Capture the cell that displays the provided text and extract its (x, y) central coordinate. 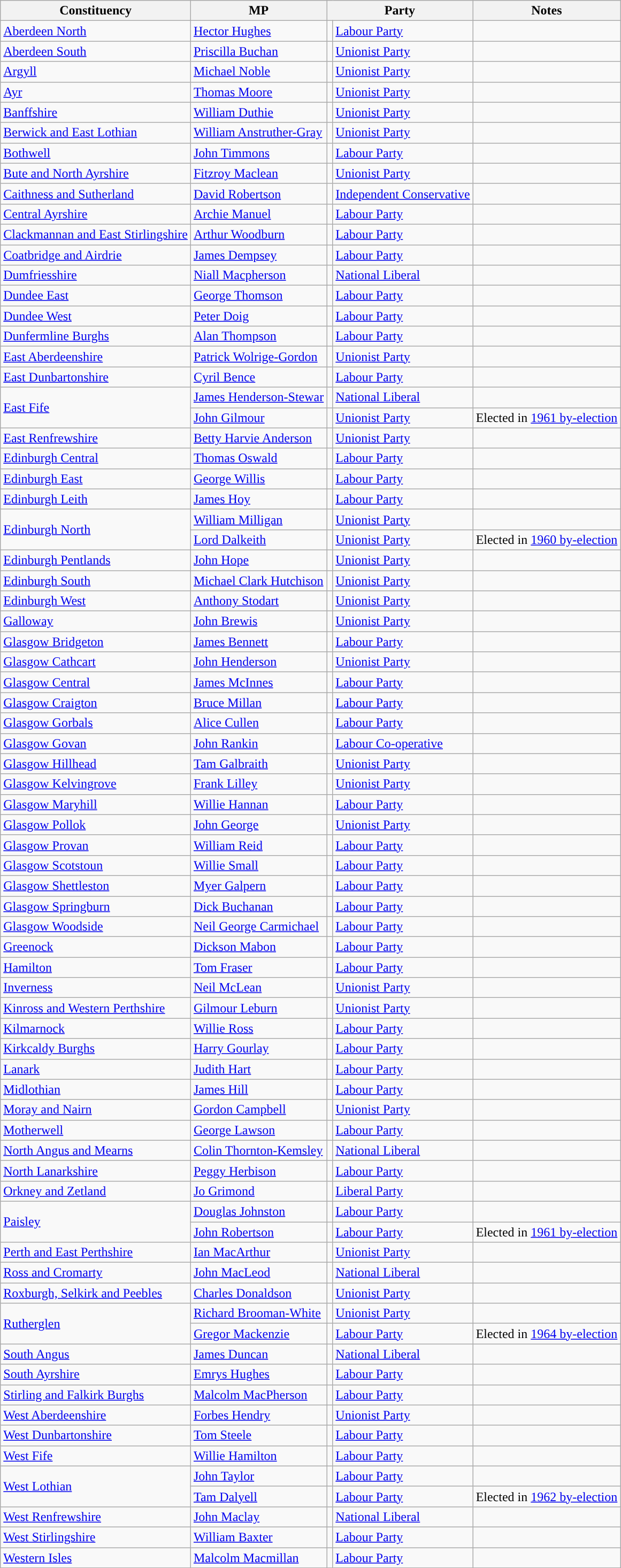
Glasgow Craigton (96, 703)
Patrick Wolrige-Gordon (258, 357)
Elected in 1960 by-election (547, 540)
Cyril Bence (258, 377)
Moray and Nairn (96, 1110)
Anthony Stodart (258, 601)
Michael Noble (258, 72)
Harry Gourlay (258, 1049)
Edinburgh Leith (96, 499)
Glasgow Gorbals (96, 723)
Priscilla Buchan (258, 51)
Dunfermline Burghs (96, 336)
Greenock (96, 947)
Hamilton (96, 967)
William Duthie (258, 112)
Gregor Mackenzie (258, 1334)
John Brewis (258, 621)
East Dunbartonshire (96, 377)
Emrys Hughes (258, 1374)
Aberdeen North (96, 31)
Glasgow Bridgeton (96, 642)
Tom Steele (258, 1435)
William Reid (258, 845)
Ayr (96, 92)
Glasgow Kelvingrove (96, 784)
Tam Dalyell (258, 1496)
East Aberdeenshire (96, 357)
Dundee West (96, 316)
Forbes Hendry (258, 1415)
Dick Buchanan (258, 906)
Glasgow Central (96, 682)
Glasgow Scotstoun (96, 865)
Neil McLean (258, 988)
Party (400, 11)
Aberdeen South (96, 51)
Alan Thompson (258, 336)
John Taylor (258, 1476)
Edinburgh South (96, 580)
Orkney and Zetland (96, 1191)
John George (258, 825)
Elected in 1962 by-election (547, 1496)
Elected in 1964 by-election (547, 1334)
Michael Clark Hutchison (258, 580)
Notes (547, 11)
Kinross and Western Perthshire (96, 1008)
John Rankin (258, 743)
Glasgow Shettleston (96, 886)
Glasgow Springburn (96, 906)
Coatbridge and Airdrie (96, 255)
Kilmarnock (96, 1028)
Bute and North Ayrshire (96, 173)
Thomas Moore (258, 92)
Willie Small (258, 865)
Galloway (96, 621)
Roxburgh, Selkirk and Peebles (96, 1293)
Argyll (96, 72)
Ross and Cromarty (96, 1273)
John Henderson (258, 662)
George Willis (258, 479)
James Duncan (258, 1354)
Peter Doig (258, 316)
North Angus and Mearns (96, 1150)
Labour Co-operative (403, 743)
West Aberdeenshire (96, 1415)
Gordon Campbell (258, 1110)
Berwick and East Lothian (96, 133)
Betty Harvie Anderson (258, 438)
David Robertson (258, 194)
Inverness (96, 988)
Glasgow Govan (96, 743)
Dundee East (96, 296)
Lord Dalkeith (258, 540)
West Fife (96, 1456)
George Thomson (258, 296)
Glasgow Cathcart (96, 662)
Fitzroy Maclean (258, 173)
George Lawson (258, 1130)
West Dunbartonshire (96, 1435)
Edinburgh East (96, 479)
Constituency (96, 11)
Edinburgh North (96, 529)
Jo Grimond (258, 1191)
Peggy Herbison (258, 1171)
South Ayrshire (96, 1374)
Kirkcaldy Burghs (96, 1049)
Clackmannan and East Stirlingshire (96, 234)
William Baxter (258, 1537)
Hector Hughes (258, 31)
Glasgow Woodside (96, 927)
Tom Fraser (258, 967)
South Angus (96, 1354)
Motherwell (96, 1130)
Central Ayrshire (96, 214)
Bruce Millan (258, 703)
James Dempsey (258, 255)
Banffshire (96, 112)
MP (258, 11)
William Anstruther-Gray (258, 133)
East Fife (96, 408)
James Bennett (258, 642)
James Henderson-Stewar (258, 397)
Willie Hamilton (258, 1456)
Willie Ross (258, 1028)
Independent Conservative (403, 194)
Ian MacArthur (258, 1252)
John Robertson (258, 1232)
Colin Thornton-Kemsley (258, 1150)
Douglas Johnston (258, 1211)
Charles Donaldson (258, 1293)
Myer Galpern (258, 886)
Niall Macpherson (258, 275)
Judith Hart (258, 1069)
Tam Galbraith (258, 764)
Glasgow Hillhead (96, 764)
Western Isles (96, 1558)
James McInnes (258, 682)
John Hope (258, 560)
Richard Brooman-White (258, 1313)
Bothwell (96, 153)
Malcolm Macmillan (258, 1558)
James Hoy (258, 499)
Edinburgh West (96, 601)
Gilmour Leburn (258, 1008)
Perth and East Perthshire (96, 1252)
Archie Manuel (258, 214)
Stirling and Falkirk Burghs (96, 1395)
West Stirlingshire (96, 1537)
Dickson Mabon (258, 947)
William Milligan (258, 519)
Edinburgh Pentlands (96, 560)
Glasgow Provan (96, 845)
Midlothian (96, 1089)
Alice Cullen (258, 723)
John Maclay (258, 1517)
Arthur Woodburn (258, 234)
John MacLeod (258, 1273)
Willie Hannan (258, 804)
Caithness and Sutherland (96, 194)
Glasgow Maryhill (96, 804)
Dumfriesshire (96, 275)
West Lothian (96, 1486)
John Gilmour (258, 418)
Paisley (96, 1221)
Edinburgh Central (96, 458)
North Lanarkshire (96, 1171)
Frank Lilley (258, 784)
Liberal Party (403, 1191)
Neil George Carmichael (258, 927)
John Timmons (258, 153)
Thomas Oswald (258, 458)
Malcolm MacPherson (258, 1395)
Lanark (96, 1069)
East Renfrewshire (96, 438)
Glasgow Pollok (96, 825)
Rutherglen (96, 1324)
James Hill (258, 1089)
West Renfrewshire (96, 1517)
